Return (x, y) of the center of cell containing provided text 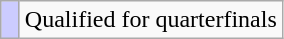
Qualified for quarterfinals (150, 20)
